Search for the cell housing the specified text and yield its (x, y) center coordinate. 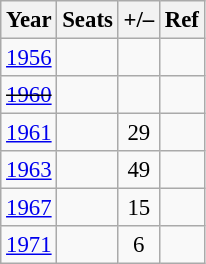
1960 (29, 95)
6 (138, 245)
29 (138, 133)
1971 (29, 245)
1963 (29, 170)
Seats (88, 20)
Ref (182, 20)
Year (29, 20)
1961 (29, 133)
1956 (29, 58)
15 (138, 208)
1967 (29, 208)
49 (138, 170)
+/– (138, 20)
